Pinpoint the cell where the given text exists, returning its (x, y) midpoint coordinate. 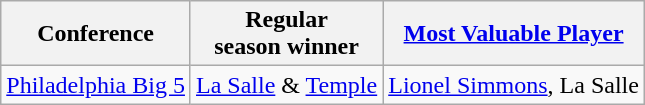
La Salle & Temple (286, 85)
Lionel Simmons, La Salle (514, 85)
Most Valuable Player (514, 34)
Regular season winner (286, 34)
Conference (96, 34)
Philadelphia Big 5 (96, 85)
